Detect which cell encompasses the target text, then output its [x, y] center coordinate. 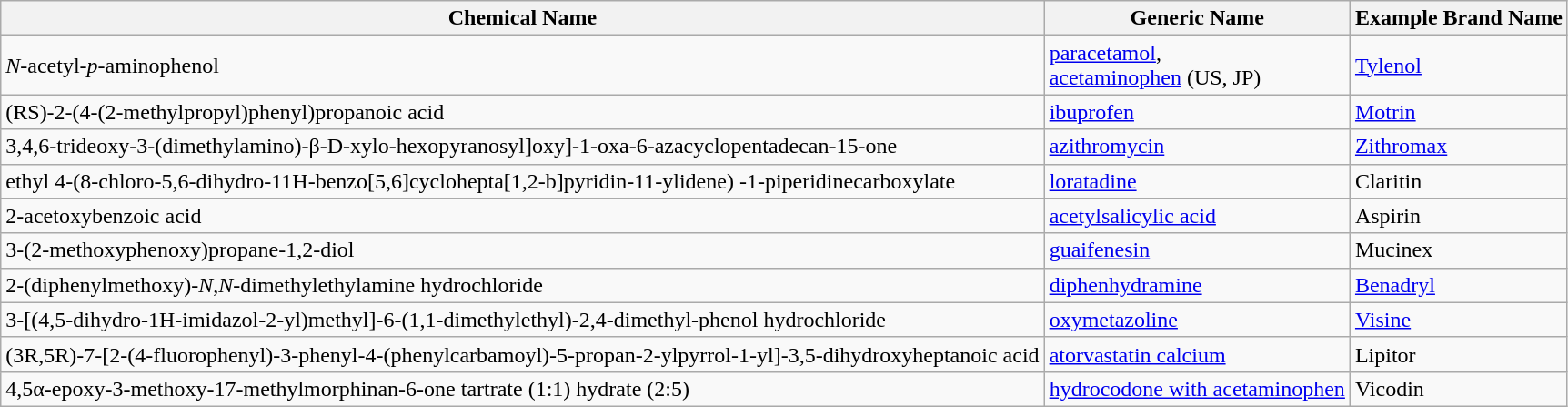
diphenhydramine [1197, 285]
Benadryl [1459, 285]
loratadine [1197, 181]
N-acetyl-p-aminophenol [522, 66]
oxymetazoline [1197, 320]
2-(diphenylmethoxy)-N,N-dimethylethylamine hydrochloride [522, 285]
Motrin [1459, 112]
(3R,5R)-7-[2-(4-fluorophenyl)-3-phenyl-4-(phenylcarbamoyl)-5-propan-2-ylpyrrol-1-yl]-3,5-dihydroxyheptanoic acid [522, 354]
Chemical Name [522, 18]
Tylenol [1459, 66]
ibuprofen [1197, 112]
Zithromax [1459, 147]
ethyl 4-(8-chloro-5,6-dihydro-11H-benzo[5,6]cyclohepta[1,2-b]pyridin-11-ylidene) -1-piperidinecarboxylate [522, 181]
Vicodin [1459, 389]
Mucinex [1459, 250]
atorvastatin calcium [1197, 354]
azithromycin [1197, 147]
Generic Name [1197, 18]
hydrocodone with acetaminophen [1197, 389]
Visine [1459, 320]
Claritin [1459, 181]
acetylsalicylic acid [1197, 216]
4,5α-epoxy-3-methoxy-17-methylmorphinan-6-one tartrate (1:1) hydrate (2:5) [522, 389]
3-[(4,5-dihydro-1H-imidazol-2-yl)methyl]-6-(1,1-dimethylethyl)-2,4-dimethyl-phenol hydrochloride [522, 320]
Aspirin [1459, 216]
Lipitor [1459, 354]
3-(2-methoxyphenoxy)propane-1,2-diol [522, 250]
paracetamol,acetaminophen (US, JP) [1197, 66]
guaifenesin [1197, 250]
3,4,6-trideoxy-3-(dimethylamino)-β-D-xylo-hexopyranosyl]oxy]-1-oxa-6-azacyclopentadecan-15-one [522, 147]
(RS)-2-(4-(2-methylpropyl)phenyl)propanoic acid [522, 112]
Example Brand Name [1459, 18]
2-acetoxybenzoic acid [522, 216]
